Detect which cell encompasses the target text, then output its (X, Y) center coordinate. 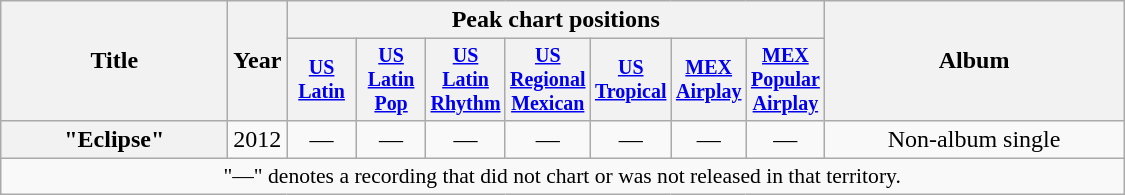
2012 (258, 139)
USLatin (322, 80)
Non-album single (974, 139)
"Eclipse" (114, 139)
USTropical (630, 80)
USRegionalMexican (548, 80)
MEXPopularAirplay (785, 80)
Peak chart positions (556, 20)
Album (974, 61)
"—" denotes a recording that did not chart or was not released in that territory. (562, 176)
USLatinRhythm (466, 80)
Title (114, 61)
USLatinPop (390, 80)
MEXAirplay (708, 80)
Year (258, 61)
